Provide the (X, Y) coordinate of the cell's center where the given text is located.  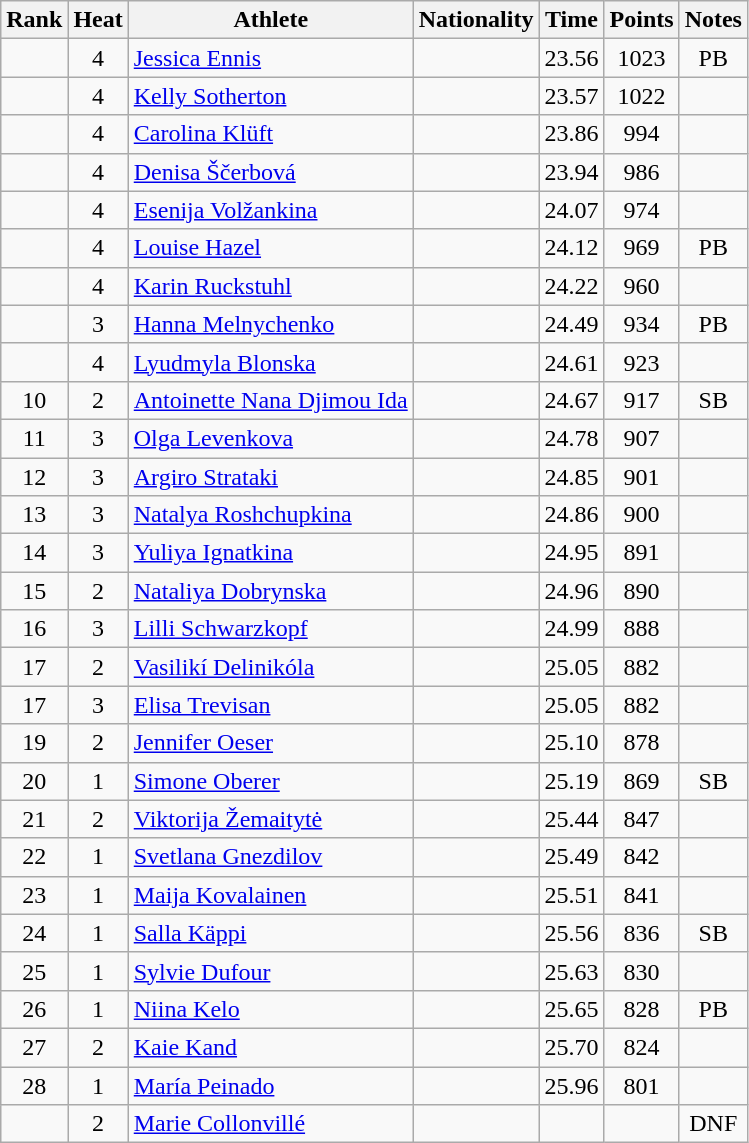
Lilli Schwarzkopf (270, 629)
24.12 (572, 248)
Nataliya Dobrynska (270, 591)
Vasilikí Delinikóla (270, 667)
Natalya Roshchupkina (270, 515)
Yuliya Ignatkina (270, 553)
1023 (642, 58)
24.22 (572, 286)
25.56 (572, 933)
836 (642, 933)
24.96 (572, 591)
25.10 (572, 743)
15 (34, 591)
830 (642, 971)
Heat (98, 20)
María Peinado (270, 1085)
847 (642, 819)
828 (642, 1009)
24.95 (572, 553)
801 (642, 1085)
Carolina Klüft (270, 134)
841 (642, 895)
Maija Kovalainen (270, 895)
24.85 (572, 477)
Esenija Volžankina (270, 210)
25.49 (572, 857)
23.57 (572, 96)
Simone Oberer (270, 781)
Kaie Kand (270, 1047)
25.51 (572, 895)
923 (642, 362)
25 (34, 971)
DNF (713, 1124)
Kelly Sotherton (270, 96)
974 (642, 210)
11 (34, 438)
890 (642, 591)
27 (34, 1047)
28 (34, 1085)
Hanna Melnychenko (270, 324)
891 (642, 553)
26 (34, 1009)
917 (642, 400)
Nationality (476, 20)
12 (34, 477)
Viktorija Žemaitytė (270, 819)
934 (642, 324)
Salla Käppi (270, 933)
901 (642, 477)
24 (34, 933)
25.70 (572, 1047)
Denisa Ščerbová (270, 172)
Sylvie Dufour (270, 971)
25.44 (572, 819)
10 (34, 400)
907 (642, 438)
Athlete (270, 20)
24.78 (572, 438)
24.49 (572, 324)
24.86 (572, 515)
23.94 (572, 172)
Notes (713, 20)
23 (34, 895)
994 (642, 134)
Elisa Trevisan (270, 705)
14 (34, 553)
25.65 (572, 1009)
Time (572, 20)
Rank (34, 20)
869 (642, 781)
25.96 (572, 1085)
Svetlana Gnezdilov (270, 857)
Olga Levenkova (270, 438)
Lyudmyla Blonska (270, 362)
24.99 (572, 629)
24.67 (572, 400)
842 (642, 857)
986 (642, 172)
888 (642, 629)
Jennifer Oeser (270, 743)
16 (34, 629)
Karin Ruckstuhl (270, 286)
969 (642, 248)
824 (642, 1047)
25.63 (572, 971)
24.07 (572, 210)
13 (34, 515)
25.19 (572, 781)
900 (642, 515)
960 (642, 286)
23.86 (572, 134)
24.61 (572, 362)
Louise Hazel (270, 248)
1022 (642, 96)
Niina Kelo (270, 1009)
22 (34, 857)
Antoinette Nana Djimou Ida (270, 400)
19 (34, 743)
23.56 (572, 58)
Marie Collonvillé (270, 1124)
Argiro Strataki (270, 477)
Jessica Ennis (270, 58)
Points (642, 20)
878 (642, 743)
21 (34, 819)
20 (34, 781)
